Identify which cell holds the provided text, then report its [X, Y] central coordinate. 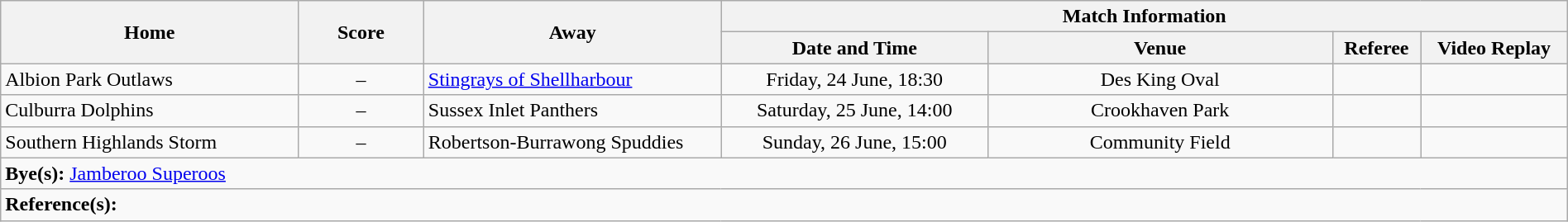
Community Field [1159, 142]
Stingrays of Shellharbour [572, 79]
Friday, 24 June, 18:30 [854, 79]
Away [572, 32]
Des King Oval [1159, 79]
Culburra Dolphins [150, 111]
Saturday, 25 June, 14:00 [854, 111]
Sussex Inlet Panthers [572, 111]
Robertson-Burrawong Spuddies [572, 142]
Referee [1376, 48]
Score [361, 32]
Bye(s): Jamberoo Superoos [784, 173]
Southern Highlands Storm [150, 142]
Albion Park Outlaws [150, 79]
Home [150, 32]
Reference(s): [784, 205]
Crookhaven Park [1159, 111]
Sunday, 26 June, 15:00 [854, 142]
Venue [1159, 48]
Video Replay [1494, 48]
Match Information [1145, 17]
Date and Time [854, 48]
